For the text-containing cell, return its midpoint in [X, Y] coordinate format. 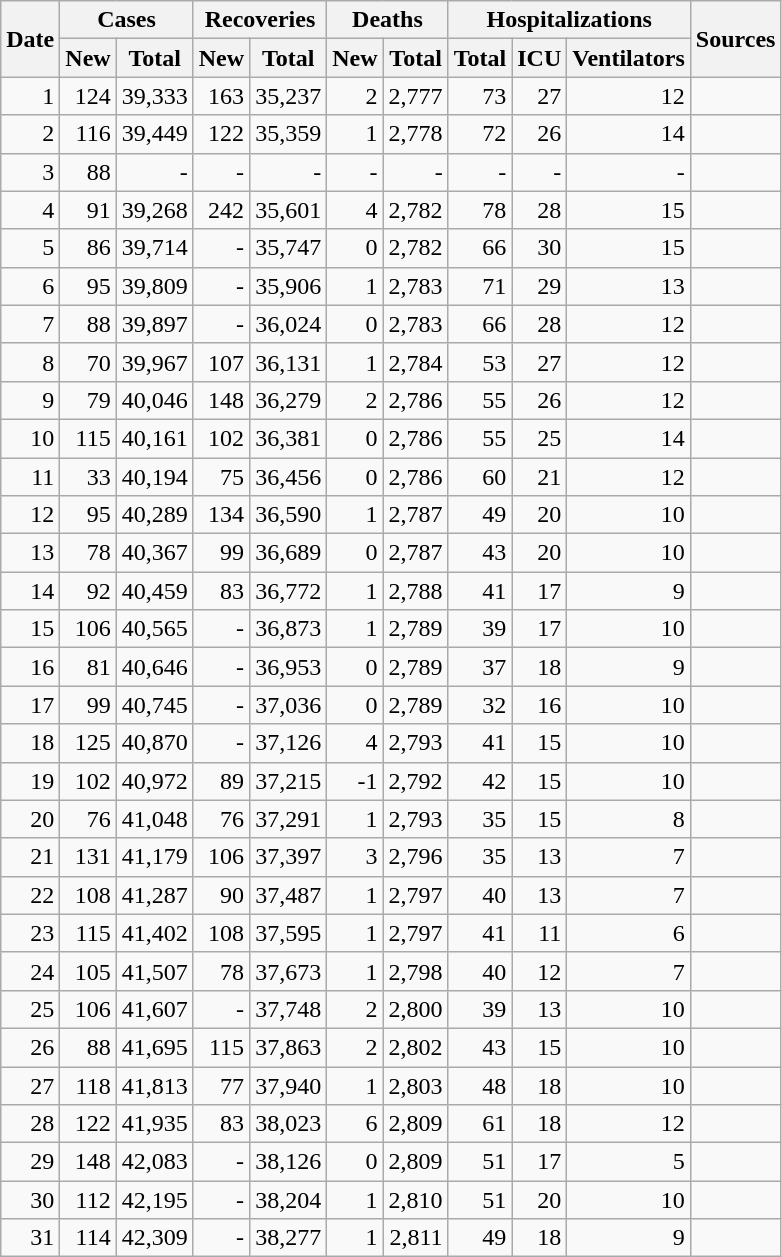
41,813 [154, 1085]
2,803 [416, 1085]
2,800 [416, 1009]
41,179 [154, 857]
38,204 [288, 1200]
118 [88, 1085]
22 [30, 895]
70 [88, 362]
48 [480, 1085]
37,126 [288, 743]
Date [30, 39]
Ventilators [629, 58]
38,023 [288, 1124]
37,673 [288, 971]
77 [221, 1085]
Sources [736, 39]
39,967 [154, 362]
41,048 [154, 819]
37,397 [288, 857]
40,972 [154, 781]
37,215 [288, 781]
61 [480, 1124]
39,449 [154, 134]
40,367 [154, 553]
35,747 [288, 248]
2,798 [416, 971]
2,810 [416, 1200]
36,024 [288, 324]
37,595 [288, 933]
36,456 [288, 477]
Cases [126, 20]
2,796 [416, 857]
ICU [540, 58]
42,309 [154, 1238]
36,131 [288, 362]
114 [88, 1238]
134 [221, 515]
Deaths [388, 20]
Recoveries [260, 20]
36,279 [288, 400]
2,811 [416, 1238]
2,802 [416, 1047]
53 [480, 362]
35,601 [288, 210]
73 [480, 96]
39,809 [154, 286]
40,646 [154, 667]
2,777 [416, 96]
37,863 [288, 1047]
35,359 [288, 134]
19 [30, 781]
33 [88, 477]
105 [88, 971]
41,607 [154, 1009]
38,126 [288, 1162]
107 [221, 362]
42,083 [154, 1162]
Hospitalizations [569, 20]
24 [30, 971]
40,289 [154, 515]
36,772 [288, 591]
37 [480, 667]
32 [480, 705]
86 [88, 248]
91 [88, 210]
41,507 [154, 971]
163 [221, 96]
35,237 [288, 96]
42,195 [154, 1200]
40,046 [154, 400]
79 [88, 400]
89 [221, 781]
39,333 [154, 96]
36,381 [288, 438]
37,291 [288, 819]
39,268 [154, 210]
75 [221, 477]
23 [30, 933]
242 [221, 210]
41,402 [154, 933]
40,194 [154, 477]
72 [480, 134]
35,906 [288, 286]
38,277 [288, 1238]
124 [88, 96]
60 [480, 477]
90 [221, 895]
125 [88, 743]
40,161 [154, 438]
131 [88, 857]
2,792 [416, 781]
2,784 [416, 362]
71 [480, 286]
39,897 [154, 324]
36,953 [288, 667]
42 [480, 781]
36,689 [288, 553]
37,940 [288, 1085]
41,287 [154, 895]
37,748 [288, 1009]
40,745 [154, 705]
116 [88, 134]
36,590 [288, 515]
81 [88, 667]
39,714 [154, 248]
36,873 [288, 629]
2,778 [416, 134]
40,870 [154, 743]
-1 [355, 781]
31 [30, 1238]
112 [88, 1200]
37,487 [288, 895]
40,565 [154, 629]
40,459 [154, 591]
2,788 [416, 591]
41,935 [154, 1124]
92 [88, 591]
41,695 [154, 1047]
37,036 [288, 705]
